Output the (X, Y) coordinate of the center of the cell containing the given text.  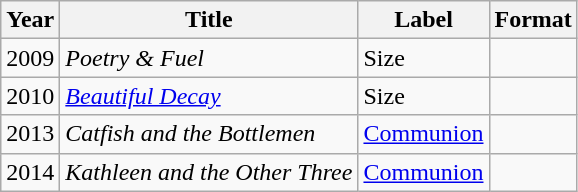
Year (30, 20)
Label (424, 20)
2013 (30, 134)
Title (209, 20)
2009 (30, 58)
Beautiful Decay (209, 96)
2014 (30, 172)
Catfish and the Bottlemen (209, 134)
Format (533, 20)
2010 (30, 96)
Poetry & Fuel (209, 58)
Kathleen and the Other Three (209, 172)
